Extract the (x, y) coordinate from the center of the cell holding the provided text.  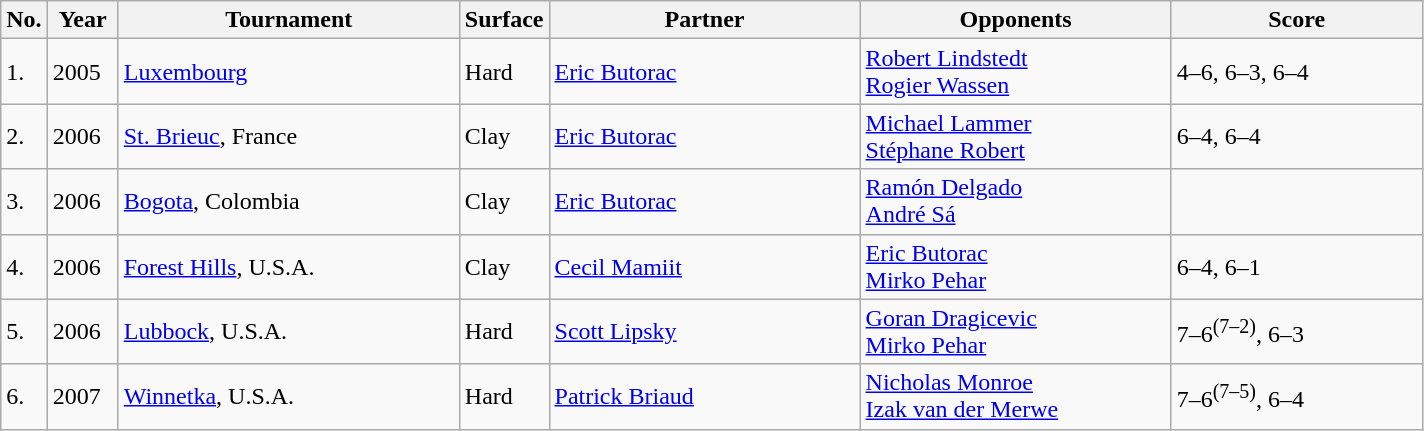
6–4, 6–4 (1296, 136)
Nicholas Monroe Izak van der Merwe (1016, 396)
Forest Hills, U.S.A. (288, 266)
Score (1296, 20)
Robert Lindstedt Rogier Wassen (1016, 72)
2005 (82, 72)
5. (24, 332)
2007 (82, 396)
Michael Lammer Stéphane Robert (1016, 136)
1. (24, 72)
Lubbock, U.S.A. (288, 332)
Luxembourg (288, 72)
Ramón Delgado André Sá (1016, 202)
7–6(7–5), 6–4 (1296, 396)
3. (24, 202)
Year (82, 20)
Bogota, Colombia (288, 202)
7–6(7–2), 6–3 (1296, 332)
Tournament (288, 20)
Winnetka, U.S.A. (288, 396)
Partner (704, 20)
St. Brieuc, France (288, 136)
Opponents (1016, 20)
Patrick Briaud (704, 396)
Surface (504, 20)
6. (24, 396)
Goran Dragicevic Mirko Pehar (1016, 332)
4. (24, 266)
4–6, 6–3, 6–4 (1296, 72)
No. (24, 20)
2. (24, 136)
Eric Butorac Mirko Pehar (1016, 266)
Cecil Mamiit (704, 266)
Scott Lipsky (704, 332)
6–4, 6–1 (1296, 266)
